Provide the [x, y] coordinate of the cell's center where the given text is located.  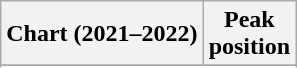
Chart (2021–2022) [102, 34]
Peakposition [249, 34]
